Return the (x, y) coordinate for the center point of the cell that contains the specified text.  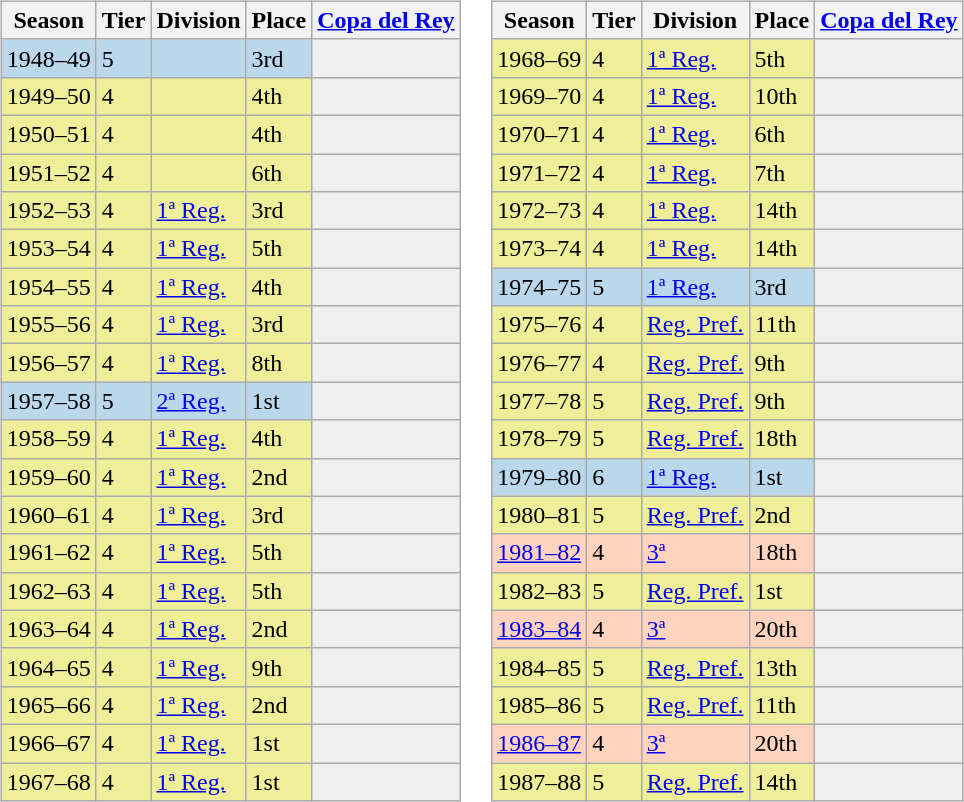
1964–65 (48, 667)
1957–58 (48, 401)
10th (782, 96)
1948–49 (48, 58)
1951–52 (48, 173)
1950–51 (48, 134)
1976–77 (540, 363)
1974–75 (540, 287)
1969–70 (540, 96)
1971–72 (540, 173)
1952–53 (48, 211)
1987–88 (540, 781)
1975–76 (540, 325)
1980–81 (540, 515)
1965–66 (48, 705)
1956–57 (48, 363)
1979–80 (540, 477)
1966–67 (48, 743)
1982–83 (540, 591)
1981–82 (540, 553)
13th (782, 667)
1963–64 (48, 629)
1985–86 (540, 705)
1958–59 (48, 439)
1977–78 (540, 401)
1983–84 (540, 629)
1986–87 (540, 743)
7th (782, 173)
1978–79 (540, 439)
1949–50 (48, 96)
1954–55 (48, 287)
1967–68 (48, 781)
1984–85 (540, 667)
1973–74 (540, 249)
6 (614, 477)
1972–73 (540, 211)
1962–63 (48, 591)
2ª Reg. (198, 401)
1953–54 (48, 249)
1960–61 (48, 515)
8th (279, 363)
1961–62 (48, 553)
1970–71 (540, 134)
1959–60 (48, 477)
1968–69 (540, 58)
1955–56 (48, 325)
